Provide the (x, y) coordinate of the cell's center where the given text is located.  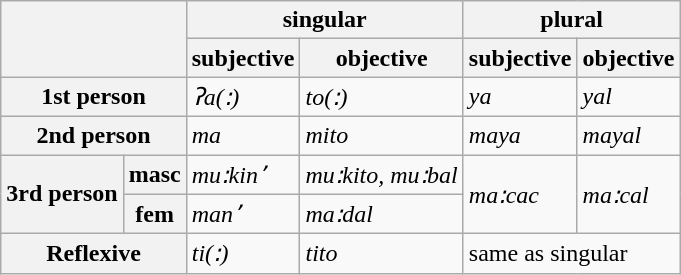
mu꞉kito, mu꞉bal (382, 174)
Reflexive (94, 254)
1st person (94, 97)
yal (628, 97)
fem (154, 214)
ti(꞉) (243, 254)
masc (154, 174)
mito (382, 135)
3rd person (62, 194)
tito (382, 254)
ma (243, 135)
same as singular (572, 254)
ya (520, 97)
singular (324, 20)
to(꞉) (382, 97)
maya (520, 135)
manʼ (243, 214)
ma꞉dal (382, 214)
ma꞉cal (628, 194)
ʔa(꞉) (243, 97)
ma꞉cac (520, 194)
plural (572, 20)
mayal (628, 135)
mu꞉kinʼ (243, 174)
2nd person (94, 135)
